Search for the cell housing the specified text and yield its (x, y) center coordinate. 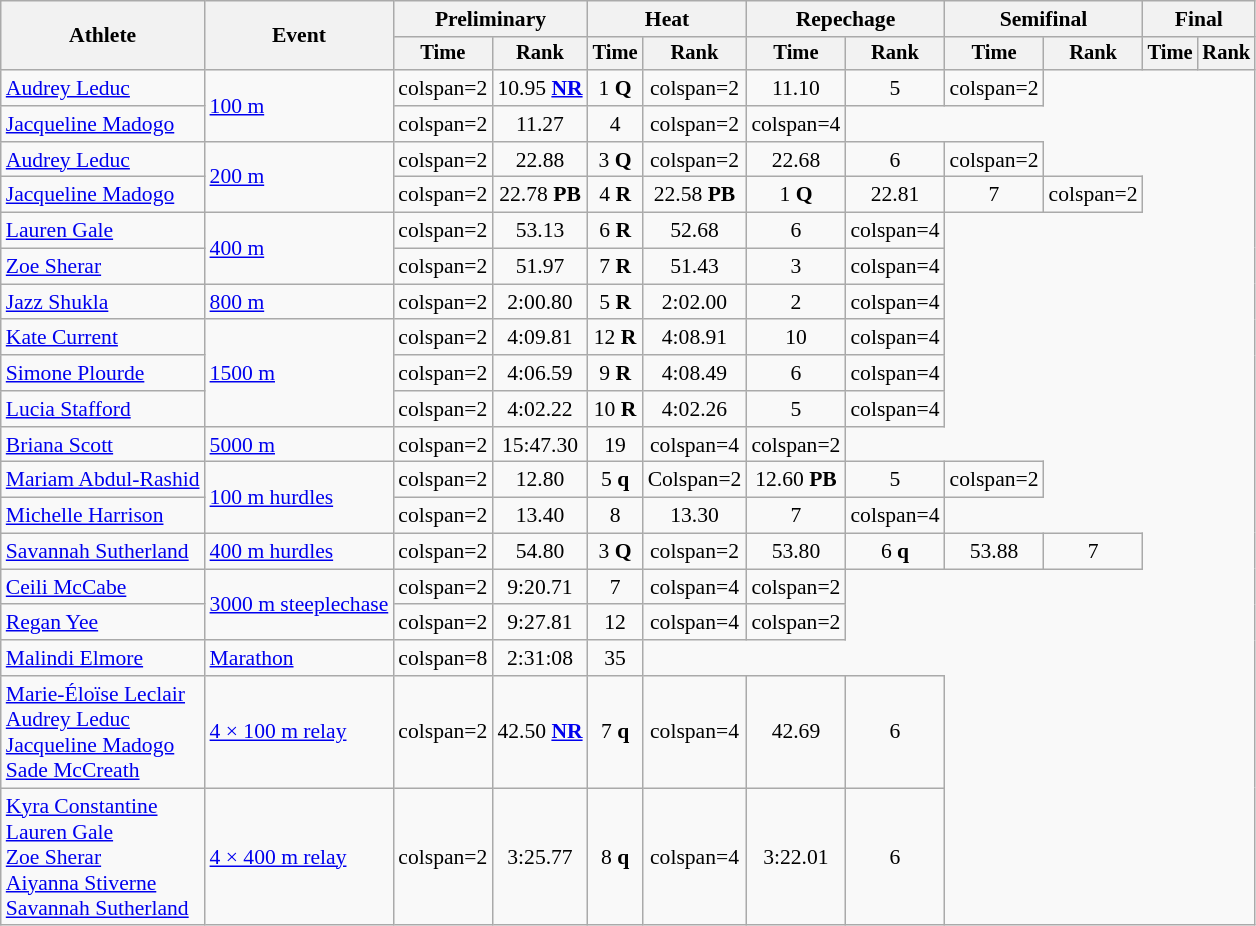
Briana Scott (103, 445)
2:31:08 (540, 658)
Mariam Abdul-Rashid (103, 480)
Repechage (845, 19)
53.80 (796, 552)
Kate Current (103, 338)
53.13 (540, 231)
22.58 PB (695, 195)
10.95 NR (540, 88)
35 (616, 658)
22.88 (540, 160)
22.68 (796, 160)
42.50 NR (540, 732)
9 R (616, 373)
11.10 (796, 88)
Marathon (300, 658)
Lucia Stafford (103, 409)
Michelle Harrison (103, 516)
2:02.00 (695, 302)
5000 m (300, 445)
Regan Yee (103, 623)
Ceili McCabe (103, 587)
1500 m (300, 374)
4 R (616, 195)
Zoe Sherar (103, 267)
4:08.91 (695, 338)
400 m (300, 248)
Final (1199, 19)
22.81 (894, 195)
Colspan=2 (695, 480)
7 q (616, 732)
12 R (616, 338)
800 m (300, 302)
400 m hurdles (300, 552)
9:27.81 (540, 623)
10 (796, 338)
Semifinal (1044, 19)
colspan=8 (442, 658)
51.43 (695, 267)
3000 m steeplechase (300, 604)
100 m hurdles (300, 498)
6 q (894, 552)
4 × 100 m relay (300, 732)
4:02.26 (695, 409)
8 (616, 516)
13.40 (540, 516)
4:06.59 (540, 373)
42.69 (796, 732)
4 × 400 m relay (300, 857)
Athlete (103, 36)
Event (300, 36)
3:22.01 (796, 857)
2 (796, 302)
4 (616, 124)
Lauren Gale (103, 231)
4:08.49 (695, 373)
3:25.77 (540, 857)
4:02.22 (540, 409)
Marie-Éloïse LeclairAudrey LeducJacqueline MadogoSade McCreath (103, 732)
12.80 (540, 480)
6 R (616, 231)
12 (616, 623)
22.78 PB (540, 195)
53.88 (994, 552)
100 m (300, 106)
2:00.80 (540, 302)
10 R (616, 409)
15:47.30 (540, 445)
52.68 (695, 231)
13.30 (695, 516)
5 R (616, 302)
9:20.71 (540, 587)
19 (616, 445)
Kyra ConstantineLauren GaleZoe SherarAiyanna StiverneSavannah Sutherland (103, 857)
7 R (616, 267)
Savannah Sutherland (103, 552)
Malindi Elmore (103, 658)
11.27 (540, 124)
4:09.81 (540, 338)
3 (796, 267)
Simone Plourde (103, 373)
12.60 PB (796, 480)
200 m (300, 178)
5 q (616, 480)
Jazz Shukla (103, 302)
Heat (668, 19)
Preliminary (490, 19)
54.80 (540, 552)
8 q (616, 857)
51.97 (540, 267)
